Scan for the cell matching the given text and deliver its (x, y) coordinate at center. 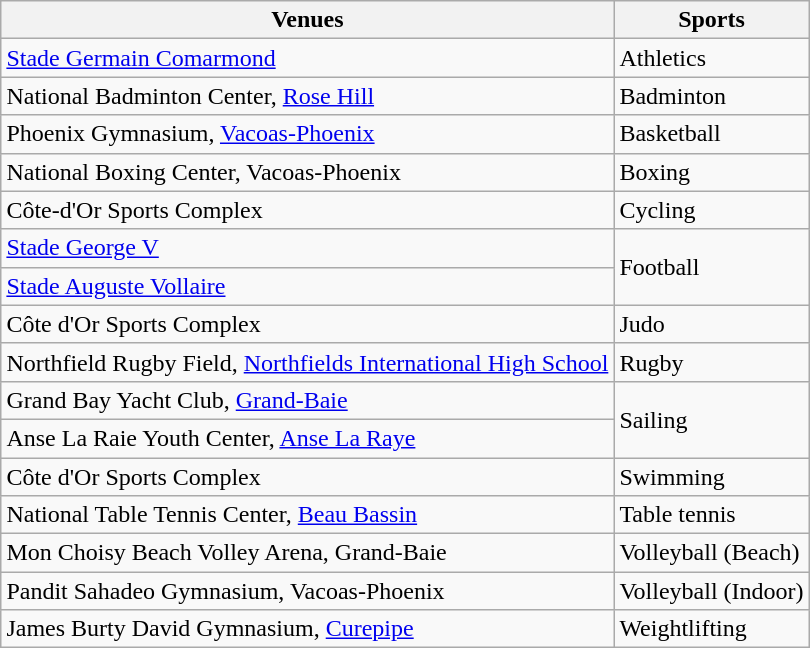
National Boxing Center, Vacoas-Phoenix (308, 172)
Badminton (712, 96)
Volleyball (Indoor) (712, 591)
Anse La Raie Youth Center, Anse La Raye (308, 438)
Volleyball (Beach) (712, 553)
Sports (712, 20)
Stade Germain Comarmond (308, 58)
Basketball (712, 134)
Football (712, 267)
Weightlifting (712, 629)
Mon Choisy Beach Volley Arena, Grand-Baie (308, 553)
Judo (712, 324)
Venues (308, 20)
Phoenix Gymnasium, Vacoas-Phoenix (308, 134)
Northfield Rugby Field, Northfields International High School (308, 362)
Swimming (712, 477)
Cycling (712, 210)
Athletics (712, 58)
Stade George V (308, 248)
Pandit Sahadeo Gymnasium, Vacoas-Phoenix (308, 591)
James Burty David Gymnasium, Curepipe (308, 629)
Stade Auguste Vollaire (308, 286)
Rugby (712, 362)
Côte-d'Or Sports Complex (308, 210)
Grand Bay Yacht Club, Grand-Baie (308, 400)
National Badminton Center, Rose Hill (308, 96)
Boxing (712, 172)
National Table Tennis Center, Beau Bassin (308, 515)
Sailing (712, 419)
Table tennis (712, 515)
